Scan for the cell matching the given text and deliver its [x, y] coordinate at center. 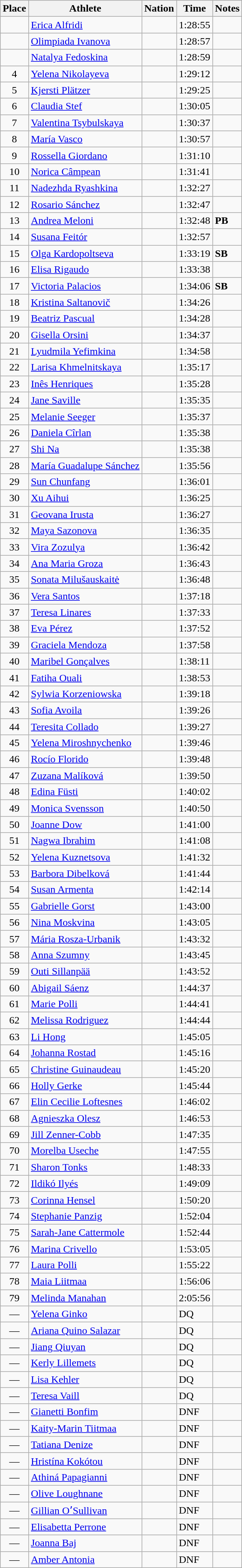
Elin Cecilie Loftesnes [85, 1102]
1:40:02 [194, 792]
71 [15, 1167]
Barbora Dibelková [85, 873]
16 [15, 270]
Athlete [85, 9]
1:36:42 [194, 547]
1:37:33 [194, 612]
1:45:05 [194, 1037]
1:32:27 [194, 188]
Rocío Florido [85, 759]
1:42:14 [194, 890]
Vira Zozulya [85, 547]
52 [15, 857]
1:36:48 [194, 580]
Jiang Qiuyan [85, 1347]
1:39:48 [194, 759]
6 [15, 106]
1:43:32 [194, 939]
Sun Chunfang [85, 482]
Sarah-Jane Cattermole [85, 1232]
46 [15, 759]
37 [15, 612]
66 [15, 1086]
1:52:04 [194, 1216]
Maia Liitmaa [85, 1282]
Gianetti Bonfim [85, 1412]
1:39:50 [194, 776]
Christine Guinaudeau [85, 1069]
Kerly Lillemets [85, 1363]
Lyudmila Yefimkina [85, 351]
12 [15, 205]
65 [15, 1069]
78 [15, 1282]
Amber Antonia [85, 1559]
11 [15, 188]
Olga Kardopoltseva [85, 253]
Stephanie Panzig [85, 1216]
Natalya Fedoskina [85, 57]
1:46:53 [194, 1118]
Gillian OʼSullivan [85, 1510]
79 [15, 1298]
1:34:06 [194, 286]
Sharon Tonks [85, 1167]
1:37:58 [194, 645]
Ana Maria Groza [85, 563]
1:53:05 [194, 1249]
Edina Füsti [85, 792]
1:30:57 [194, 139]
48 [15, 792]
Jane Saville [85, 400]
Nadezhda Ryashkina [85, 188]
1:45:44 [194, 1086]
Teresita Collado [85, 727]
20 [15, 335]
1:35:37 [194, 416]
Nagwa Ibrahim [85, 841]
62 [15, 1020]
1:36:35 [194, 531]
1:39:27 [194, 727]
1:52:44 [194, 1232]
19 [15, 319]
68 [15, 1118]
1:30:37 [194, 123]
53 [15, 873]
1:45:16 [194, 1053]
Yelena Nikolayeva [85, 74]
10 [15, 172]
1:32:48 [194, 221]
Corinna Hensel [85, 1200]
Place [15, 9]
1:28:57 [194, 41]
73 [15, 1200]
Joanne Dow [85, 825]
Joanna Baj [85, 1543]
Yelena Miroshnychenko [85, 743]
Yelena Ginko [85, 1314]
1:40:50 [194, 808]
38 [15, 629]
35 [15, 580]
1:35:56 [194, 465]
1:41:44 [194, 873]
Melinda Manahan [85, 1298]
8 [15, 139]
Melissa Rodriguez [85, 1020]
23 [15, 384]
44 [15, 727]
47 [15, 776]
Valentina Tsybulskaya [85, 123]
33 [15, 547]
17 [15, 286]
72 [15, 1183]
Maribel Gonçalves [85, 661]
Nation [159, 9]
1:35:28 [194, 384]
Rosario Sánchez [85, 205]
21 [15, 351]
Hristína Kokótou [85, 1461]
51 [15, 841]
Olimpiada Ivanova [85, 41]
1:32:57 [194, 237]
18 [15, 302]
36 [15, 596]
25 [15, 416]
34 [15, 563]
Abigail Sáenz [85, 987]
57 [15, 939]
1:38:11 [194, 661]
1:47:55 [194, 1151]
67 [15, 1102]
Andrea Meloni [85, 221]
1:36:25 [194, 498]
45 [15, 743]
Kristina Saltanovič [85, 302]
1:44:41 [194, 1004]
1:43:52 [194, 971]
50 [15, 825]
28 [15, 465]
40 [15, 661]
1:43:00 [194, 906]
4 [15, 74]
1:48:33 [194, 1167]
Beatriz Pascual [85, 319]
Inês Henriques [85, 384]
Holly Gerke [85, 1086]
1:44:37 [194, 987]
1:44:44 [194, 1020]
Eva Pérez [85, 629]
Rossella Giordano [85, 155]
26 [15, 433]
1:36:27 [194, 515]
1:32:47 [194, 205]
1:41:00 [194, 825]
77 [15, 1265]
69 [15, 1135]
Laura Polli [85, 1265]
Morelba Useche [85, 1151]
Li Hong [85, 1037]
Marie Polli [85, 1004]
64 [15, 1053]
Nina Moskvina [85, 922]
1:31:10 [194, 155]
Norica Câmpean [85, 172]
32 [15, 531]
30 [15, 498]
75 [15, 1232]
27 [15, 449]
1:34:58 [194, 351]
Victoria Palacios [85, 286]
1:41:32 [194, 857]
39 [15, 645]
Teresa Linares [85, 612]
70 [15, 1151]
Kaity-Marin Tiitmaa [85, 1428]
58 [15, 955]
María Guadalupe Sánchez [85, 465]
Marina Crivello [85, 1249]
Gabrielle Gorst [85, 906]
13 [15, 221]
5 [15, 90]
1:28:55 [194, 25]
Johanna Rostad [85, 1053]
Melanie Seeger [85, 416]
1:45:20 [194, 1069]
1:31:41 [194, 172]
1:50:20 [194, 1200]
Sofia Avoila [85, 710]
María Vasco [85, 139]
1:56:06 [194, 1282]
2:05:56 [194, 1298]
Agnieszka Olesz [85, 1118]
55 [15, 906]
Outi Sillanpää [85, 971]
1:34:28 [194, 319]
14 [15, 237]
Notes [227, 9]
1:39:18 [194, 694]
Gisella Orsini [85, 335]
15 [15, 253]
9 [15, 155]
PB [227, 221]
Elisa Rigaudo [85, 270]
1:37:52 [194, 629]
Daniela Cîrlan [85, 433]
1:34:37 [194, 335]
1:35:17 [194, 367]
Sylwia Korzeniowska [85, 694]
Anna Szumny [85, 955]
22 [15, 367]
1:34:26 [194, 302]
Fatiha Ouali [85, 677]
59 [15, 971]
Athiná Papagianni [85, 1477]
31 [15, 515]
1:29:12 [194, 74]
43 [15, 710]
1:47:35 [194, 1135]
1:41:08 [194, 841]
Ariana Quino Salazar [85, 1330]
29 [15, 482]
Susana Feitór [85, 237]
1:28:59 [194, 57]
1:39:46 [194, 743]
Erica Alfridi [85, 25]
Claudia Stef [85, 106]
Susan Armenta [85, 890]
Olive Loughnane [85, 1493]
1:36:01 [194, 482]
Graciela Mendoza [85, 645]
42 [15, 694]
1:29:25 [194, 90]
1:49:09 [194, 1183]
1:33:38 [194, 270]
Mária Rosza-Urbanik [85, 939]
1:38:53 [194, 677]
Elisabetta Perrone [85, 1527]
1:55:22 [194, 1265]
Time [194, 9]
Teresa Vaill [85, 1396]
63 [15, 1037]
Maya Sazonova [85, 531]
1:46:02 [194, 1102]
1:35:35 [194, 400]
76 [15, 1249]
Yelena Kuznetsova [85, 857]
Zuzana Malíková [85, 776]
1:36:43 [194, 563]
1:30:05 [194, 106]
Lisa Kehler [85, 1379]
24 [15, 400]
1:39:26 [194, 710]
Kjersti Plätzer [85, 90]
Xu Aihui [85, 498]
Monica Svensson [85, 808]
1:37:18 [194, 596]
Ildikó Ilyés [85, 1183]
61 [15, 1004]
1:33:19 [194, 253]
7 [15, 123]
Geovana Irusta [85, 515]
Shi Na [85, 449]
Tatiana Denize [85, 1445]
Jill Zenner-Cobb [85, 1135]
41 [15, 677]
Larisa Khmelnitskaya [85, 367]
74 [15, 1216]
56 [15, 922]
49 [15, 808]
Sonata Milušauskaitė [85, 580]
1:43:05 [194, 922]
60 [15, 987]
54 [15, 890]
Vera Santos [85, 596]
1:43:45 [194, 955]
